Scan for the cell matching the given text and deliver its [X, Y] coordinate at center. 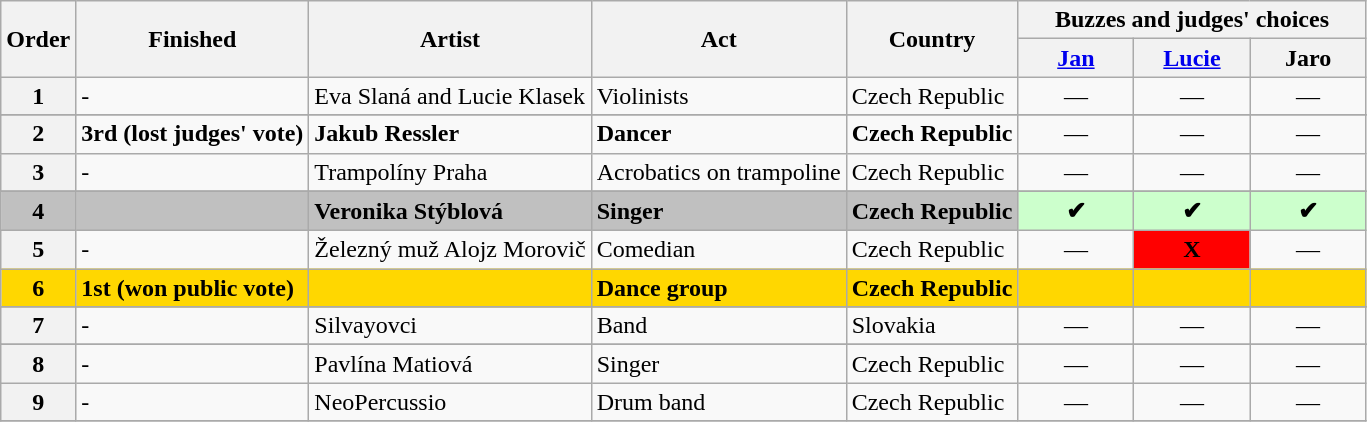
Železný muž Alojz Morovič [450, 250]
1st (won public vote) [192, 288]
Silvayovci [450, 326]
X [1192, 250]
3rd (lost judges' vote) [192, 134]
8 [38, 364]
6 [38, 288]
Act [718, 39]
Jakub Ressler [450, 134]
Comedian [718, 250]
Eva Slaná and Lucie Klasek [450, 96]
Jaro [1308, 58]
5 [38, 250]
9 [38, 402]
Slovakia [932, 326]
Artist [450, 39]
Acrobatics on trampoline [718, 172]
Violinists [718, 96]
Veronika Stýblová [450, 211]
Dancer [718, 134]
Buzzes and judges' choices [1192, 20]
3 [38, 172]
Jan [1076, 58]
Band [718, 326]
Pavlína Matiová [450, 364]
Order [38, 39]
Dance group [718, 288]
Trampolíny Praha [450, 172]
Drum band [718, 402]
2 [38, 134]
7 [38, 326]
Lucie [1192, 58]
1 [38, 96]
Country [932, 39]
NeoPercussio [450, 402]
Finished [192, 39]
4 [38, 211]
